Extract the (x, y) coordinate from the center of the cell holding the provided text.  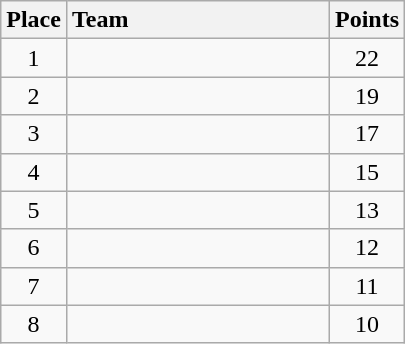
Team (198, 20)
22 (368, 58)
5 (34, 210)
4 (34, 172)
6 (34, 248)
8 (34, 324)
2 (34, 96)
7 (34, 286)
15 (368, 172)
1 (34, 58)
Place (34, 20)
13 (368, 210)
11 (368, 286)
10 (368, 324)
17 (368, 134)
19 (368, 96)
12 (368, 248)
Points (368, 20)
3 (34, 134)
